Capture the cell that displays the provided text and extract its (x, y) central coordinate. 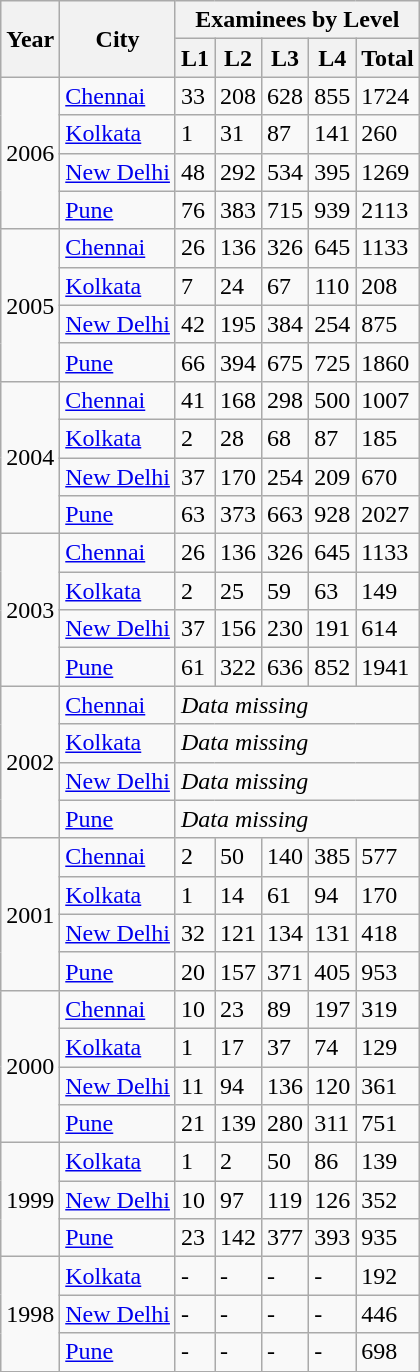
1007 (388, 400)
2003 (30, 610)
1998 (30, 1314)
74 (332, 1047)
48 (194, 172)
134 (286, 933)
L2 (238, 58)
675 (286, 362)
534 (286, 172)
1269 (388, 172)
28 (238, 438)
500 (332, 400)
149 (388, 591)
384 (286, 324)
928 (332, 515)
751 (388, 1124)
86 (332, 1162)
129 (388, 1047)
393 (332, 1238)
405 (332, 971)
953 (388, 971)
292 (238, 172)
373 (238, 515)
L3 (286, 58)
141 (332, 134)
120 (332, 1085)
939 (332, 210)
67 (286, 286)
76 (194, 210)
2004 (30, 457)
852 (332, 667)
168 (238, 400)
131 (332, 933)
68 (286, 438)
2000 (30, 1066)
319 (388, 1009)
1724 (388, 96)
361 (388, 1085)
628 (286, 96)
2002 (30, 762)
89 (286, 1009)
Examinees by Level (297, 20)
230 (286, 629)
32 (194, 933)
156 (238, 629)
383 (238, 210)
280 (286, 1124)
2027 (388, 515)
385 (332, 857)
97 (238, 1200)
260 (388, 134)
11 (194, 1085)
185 (388, 438)
33 (194, 96)
670 (388, 477)
157 (238, 971)
311 (332, 1124)
66 (194, 362)
725 (332, 362)
298 (286, 400)
42 (194, 324)
2113 (388, 210)
377 (286, 1238)
110 (332, 286)
17 (238, 1047)
25 (238, 591)
1999 (30, 1200)
L4 (332, 58)
935 (388, 1238)
636 (286, 667)
21 (194, 1124)
24 (238, 286)
715 (286, 210)
371 (286, 971)
663 (286, 515)
41 (194, 400)
394 (238, 362)
352 (388, 1200)
31 (238, 134)
119 (286, 1200)
322 (238, 667)
Total (388, 58)
City (118, 39)
1941 (388, 667)
614 (388, 629)
446 (388, 1314)
2005 (30, 305)
195 (238, 324)
418 (388, 933)
59 (286, 591)
7 (194, 286)
698 (388, 1352)
Year (30, 39)
395 (332, 172)
209 (332, 477)
142 (238, 1238)
2006 (30, 153)
875 (388, 324)
192 (388, 1276)
140 (286, 857)
197 (332, 1009)
191 (332, 629)
14 (238, 895)
577 (388, 857)
L1 (194, 58)
2001 (30, 914)
20 (194, 971)
855 (332, 96)
1860 (388, 362)
121 (238, 933)
126 (332, 1200)
